Determine the [X, Y] coordinate at the center of the cell enclosing the given text.  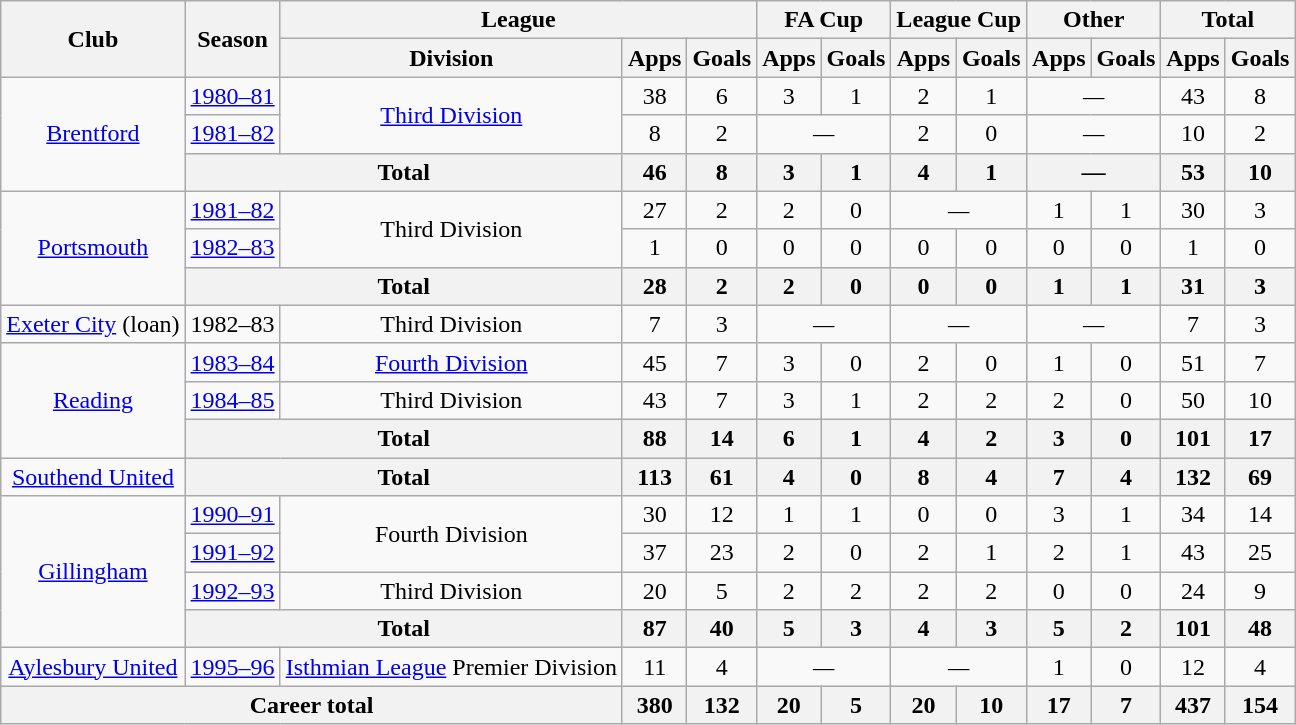
38 [654, 96]
FA Cup [824, 20]
40 [722, 629]
Other [1094, 20]
51 [1193, 362]
69 [1260, 477]
Club [93, 39]
1983–84 [232, 362]
Reading [93, 400]
1995–96 [232, 667]
27 [654, 210]
Season [232, 39]
48 [1260, 629]
24 [1193, 591]
23 [722, 553]
50 [1193, 400]
Brentford [93, 134]
34 [1193, 515]
25 [1260, 553]
1980–81 [232, 96]
Aylesbury United [93, 667]
53 [1193, 172]
Southend United [93, 477]
87 [654, 629]
437 [1193, 705]
Division [451, 58]
88 [654, 438]
28 [654, 286]
154 [1260, 705]
Exeter City (loan) [93, 324]
11 [654, 667]
League [518, 20]
1991–92 [232, 553]
Career total [312, 705]
Isthmian League Premier Division [451, 667]
Gillingham [93, 572]
1984–85 [232, 400]
League Cup [959, 20]
46 [654, 172]
31 [1193, 286]
37 [654, 553]
380 [654, 705]
1992–93 [232, 591]
Portsmouth [93, 248]
61 [722, 477]
1990–91 [232, 515]
9 [1260, 591]
45 [654, 362]
113 [654, 477]
